Identify which cell holds the provided text, then report its (x, y) central coordinate. 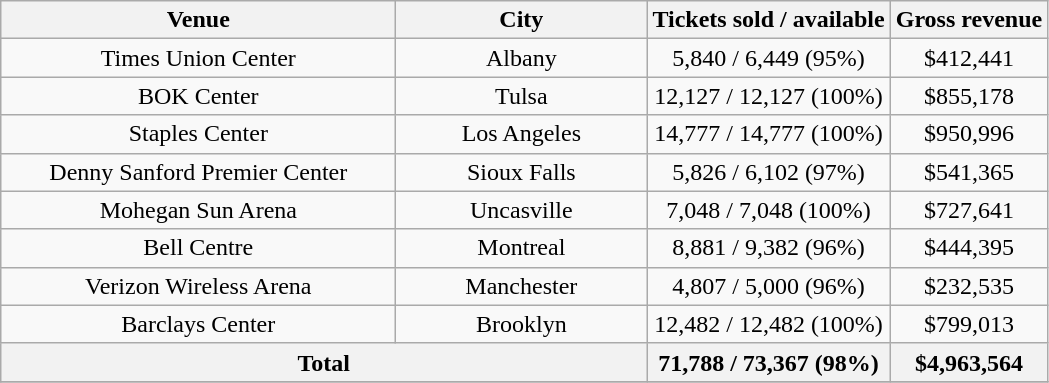
$727,641 (969, 210)
Gross revenue (969, 20)
BOK Center (198, 96)
$412,441 (969, 58)
Albany (522, 58)
Sioux Falls (522, 172)
Manchester (522, 286)
Staples Center (198, 134)
$799,013 (969, 324)
5,840 / 6,449 (95%) (768, 58)
$444,395 (969, 248)
$232,535 (969, 286)
$4,963,564 (969, 362)
Tulsa (522, 96)
Barclays Center (198, 324)
5,826 / 6,102 (97%) (768, 172)
12,127 / 12,127 (100%) (768, 96)
$950,996 (969, 134)
$855,178 (969, 96)
Montreal (522, 248)
8,881 / 9,382 (96%) (768, 248)
Times Union Center (198, 58)
Venue (198, 20)
Bell Centre (198, 248)
Verizon Wireless Arena (198, 286)
City (522, 20)
4,807 / 5,000 (96%) (768, 286)
Uncasville (522, 210)
Los Angeles (522, 134)
7,048 / 7,048 (100%) (768, 210)
71,788 / 73,367 (98%) (768, 362)
Mohegan Sun Arena (198, 210)
$541,365 (969, 172)
14,777 / 14,777 (100%) (768, 134)
Brooklyn (522, 324)
Denny Sanford Premier Center (198, 172)
Total (324, 362)
Tickets sold / available (768, 20)
12,482 / 12,482 (100%) (768, 324)
